Output the (X, Y) coordinate of the center of the cell containing the given text.  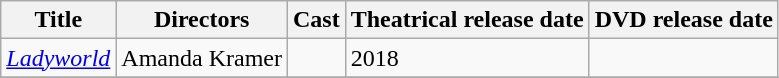
DVD release date (684, 20)
2018 (467, 58)
Ladyworld (58, 58)
Theatrical release date (467, 20)
Directors (202, 20)
Amanda Kramer (202, 58)
Title (58, 20)
Cast (316, 20)
